Capture the cell that displays the provided text and extract its (x, y) central coordinate. 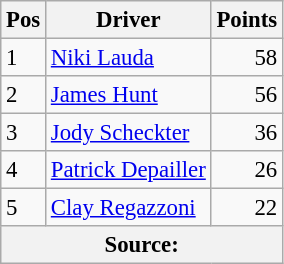
3 (24, 133)
36 (246, 133)
26 (246, 170)
Driver (129, 20)
4 (24, 170)
2 (24, 95)
56 (246, 95)
Jody Scheckter (129, 133)
Pos (24, 20)
5 (24, 208)
Patrick Depailler (129, 170)
1 (24, 58)
Clay Regazzoni (129, 208)
22 (246, 208)
Source: (142, 245)
James Hunt (129, 95)
Points (246, 20)
Niki Lauda (129, 58)
58 (246, 58)
